Scan for the cell matching the given text and deliver its (x, y) coordinate at center. 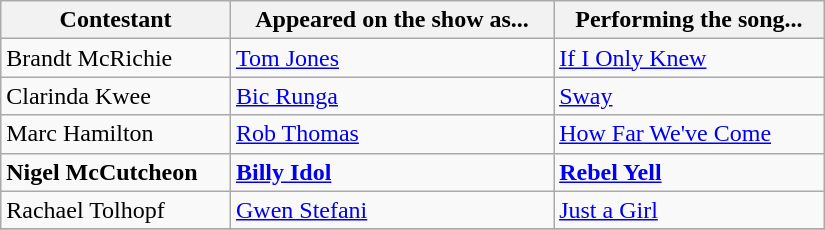
Brandt McRichie (116, 58)
If I Only Knew (690, 58)
Bic Runga (392, 96)
Gwen Stefani (392, 210)
Nigel McCutcheon (116, 172)
Clarinda Kwee (116, 96)
Just a Girl (690, 210)
Performing the song... (690, 20)
Sway (690, 96)
Marc Hamilton (116, 134)
Rachael Tolhopf (116, 210)
Contestant (116, 20)
Rob Thomas (392, 134)
Rebel Yell (690, 172)
Billy Idol (392, 172)
How Far We've Come (690, 134)
Appeared on the show as... (392, 20)
Tom Jones (392, 58)
